Search for the cell housing the specified text and yield its (X, Y) center coordinate. 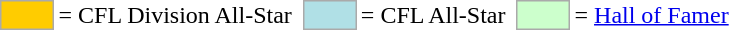
= CFL All-Star (433, 15)
= CFL Division All-Star (175, 15)
